Detect which cell encompasses the target text, then output its [x, y] center coordinate. 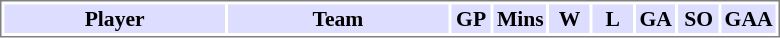
Player [114, 18]
W [570, 18]
GA [656, 18]
Team [338, 18]
Mins [520, 18]
GP [471, 18]
GAA [749, 18]
L [613, 18]
SO [699, 18]
